Find where the given text appears and provide that cell's center as (X, Y) coordinate. 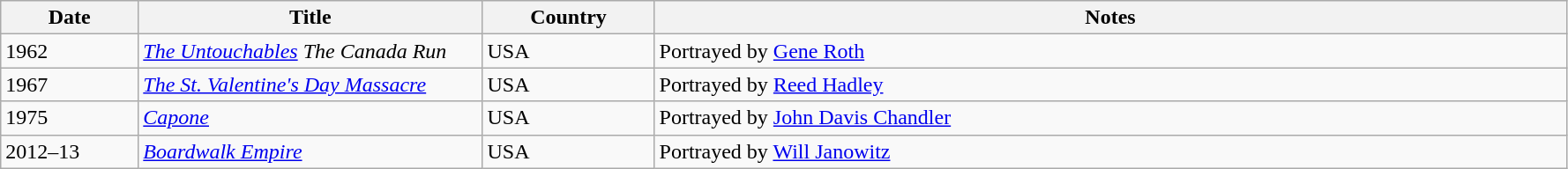
2012–13 (70, 151)
The Untouchables The Canada Run (310, 51)
Portrayed by Gene Roth (1110, 51)
Capone (310, 118)
Portrayed by John Davis Chandler (1110, 118)
1975 (70, 118)
The St. Valentine's Day Massacre (310, 84)
1962 (70, 51)
Portrayed by Will Janowitz (1110, 151)
Boardwalk Empire (310, 151)
1967 (70, 84)
Notes (1110, 18)
Portrayed by Reed Hadley (1110, 84)
Date (70, 18)
Title (310, 18)
Country (568, 18)
